Provide the [x, y] coordinate of the cell's center where the given text is located.  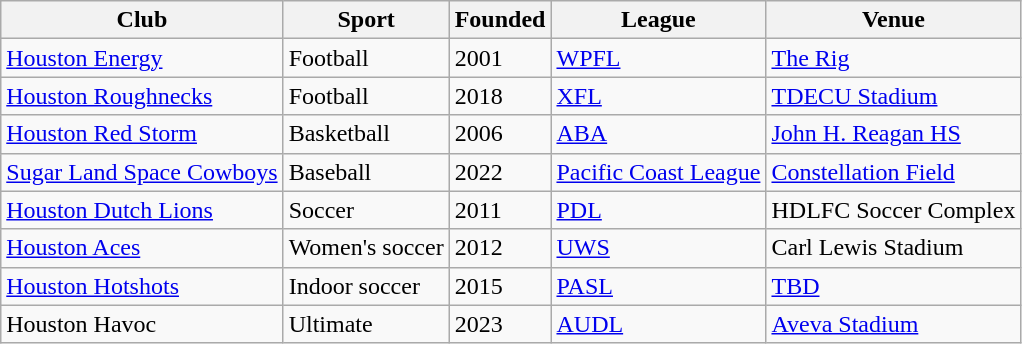
2018 [500, 96]
HDLFC Soccer Complex [894, 210]
The Rig [894, 58]
Baseball [366, 172]
PDL [658, 210]
UWS [658, 248]
Basketball [366, 134]
ABA [658, 134]
Houston Hotshots [142, 286]
Constellation Field [894, 172]
Indoor soccer [366, 286]
Houston Energy [142, 58]
Pacific Coast League [658, 172]
Carl Lewis Stadium [894, 248]
John H. Reagan HS [894, 134]
Sugar Land Space Cowboys [142, 172]
TBD [894, 286]
League [658, 20]
Women's soccer [366, 248]
TDECU Stadium [894, 96]
Houston Havoc [142, 324]
AUDL [658, 324]
Club [142, 20]
Ultimate [366, 324]
Venue [894, 20]
Houston Aces [142, 248]
XFL [658, 96]
2015 [500, 286]
2022 [500, 172]
PASL [658, 286]
Soccer [366, 210]
2006 [500, 134]
Houston Red Storm [142, 134]
2001 [500, 58]
2012 [500, 248]
Sport [366, 20]
2011 [500, 210]
2023 [500, 324]
Houston Dutch Lions [142, 210]
Founded [500, 20]
Aveva Stadium [894, 324]
Houston Roughnecks [142, 96]
WPFL [658, 58]
